Detect which cell encompasses the target text, then output its [x, y] center coordinate. 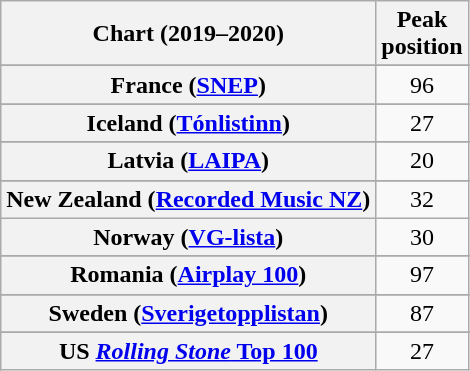
30 [422, 237]
96 [422, 85]
New Zealand (Recorded Music NZ) [188, 199]
Norway (VG-lista) [188, 237]
32 [422, 199]
Iceland (Tónlistinn) [188, 123]
Romania (Airplay 100) [188, 275]
87 [422, 313]
Peakposition [422, 34]
France (SNEP) [188, 85]
Chart (2019–2020) [188, 34]
Sweden (Sverigetopplistan) [188, 313]
US Rolling Stone Top 100 [188, 351]
20 [422, 161]
97 [422, 275]
Latvia (LAIPA) [188, 161]
